Identify which cell holds the provided text, then report its [x, y] central coordinate. 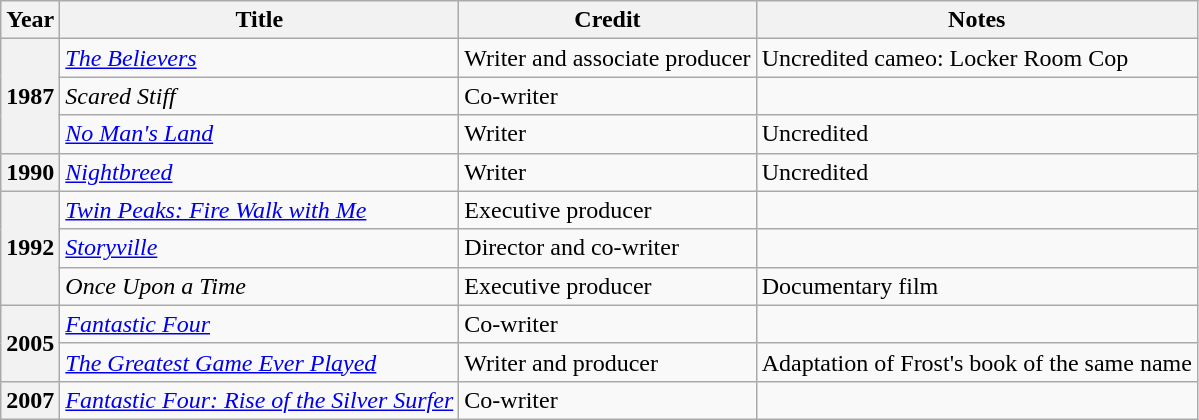
Storyville [260, 248]
2005 [30, 343]
Once Upon a Time [260, 286]
The Greatest Game Ever Played [260, 362]
2007 [30, 400]
Writer and associate producer [608, 58]
Fantastic Four [260, 324]
Nightbreed [260, 172]
No Man's Land [260, 134]
The Believers [260, 58]
Year [30, 20]
Fantastic Four: Rise of the Silver Surfer [260, 400]
Scared Stiff [260, 96]
Documentary film [976, 286]
1990 [30, 172]
Notes [976, 20]
Twin Peaks: Fire Walk with Me [260, 210]
Uncredited cameo: Locker Room Cop [976, 58]
1987 [30, 96]
Adaptation of Frost's book of the same name [976, 362]
Director and co-writer [608, 248]
Writer and producer [608, 362]
Title [260, 20]
1992 [30, 248]
Credit [608, 20]
